Return [x, y] of the center of cell containing provided text 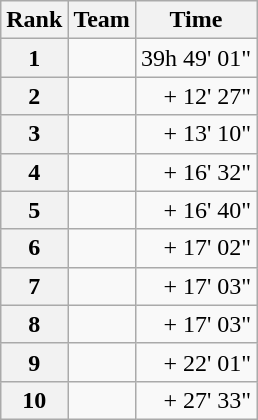
+ 16' 40" [196, 210]
3 [34, 134]
+ 12' 27" [196, 96]
Time [196, 20]
+ 13' 10" [196, 134]
8 [34, 324]
Rank [34, 20]
2 [34, 96]
+ 27' 33" [196, 400]
Team [102, 20]
5 [34, 210]
+ 17' 02" [196, 248]
39h 49' 01" [196, 58]
+ 16' 32" [196, 172]
6 [34, 248]
10 [34, 400]
+ 22' 01" [196, 362]
7 [34, 286]
1 [34, 58]
9 [34, 362]
4 [34, 172]
